Return [X, Y] of the center of cell containing provided text 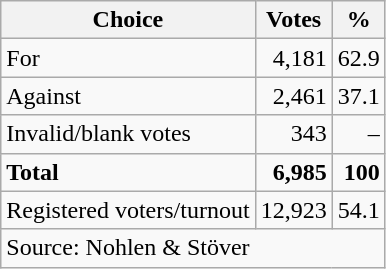
% [358, 20]
Invalid/blank votes [128, 134]
37.1 [358, 96]
343 [294, 134]
For [128, 58]
100 [358, 172]
– [358, 134]
4,181 [294, 58]
2,461 [294, 96]
Total [128, 172]
Votes [294, 20]
Choice [128, 20]
6,985 [294, 172]
54.1 [358, 210]
Registered voters/turnout [128, 210]
12,923 [294, 210]
62.9 [358, 58]
Against [128, 96]
Source: Nohlen & Stöver [193, 248]
